Scan for the cell matching the given text and deliver its (X, Y) coordinate at center. 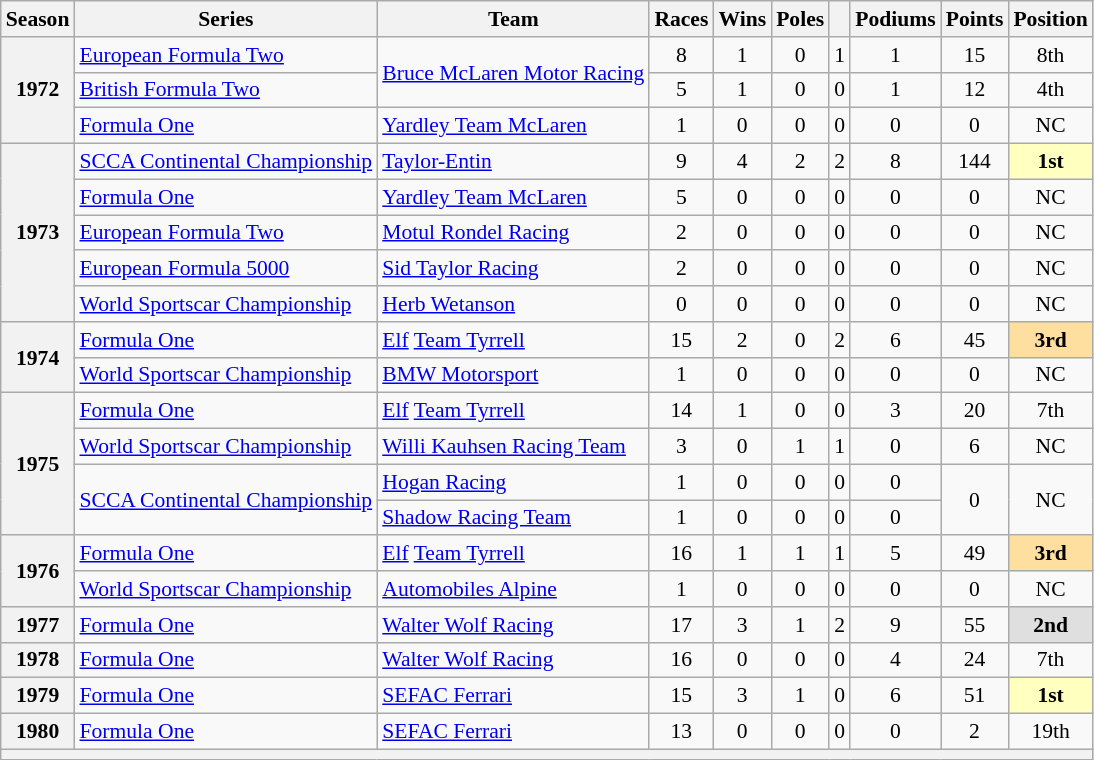
Wins (742, 19)
1975 (38, 464)
1972 (38, 90)
51 (975, 696)
17 (681, 625)
Team (513, 19)
14 (681, 411)
Willi Kauhsen Racing Team (513, 447)
2nd (1050, 625)
Hogan Racing (513, 482)
8th (1050, 55)
13 (681, 732)
Herb Wetanson (513, 304)
Season (38, 19)
19th (1050, 732)
Position (1050, 19)
Sid Taylor Racing (513, 269)
Automobiles Alpine (513, 589)
Races (681, 19)
British Formula Two (226, 90)
45 (975, 340)
1979 (38, 696)
24 (975, 660)
Series (226, 19)
49 (975, 554)
12 (975, 90)
20 (975, 411)
Poles (800, 19)
1980 (38, 732)
BMW Motorsport (513, 375)
Shadow Racing Team (513, 518)
Motul Rondel Racing (513, 233)
1974 (38, 358)
Bruce McLaren Motor Racing (513, 72)
4th (1050, 90)
1973 (38, 233)
Podiums (896, 19)
Points (975, 19)
1976 (38, 572)
1977 (38, 625)
55 (975, 625)
European Formula 5000 (226, 269)
144 (975, 162)
Taylor-Entin (513, 162)
1978 (38, 660)
